Search for the cell housing the specified text and yield its [x, y] center coordinate. 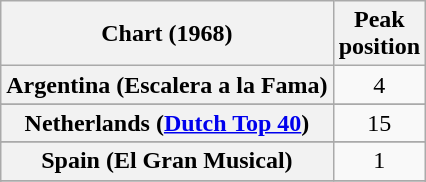
Argentina (Escalera a la Fama) [167, 85]
15 [379, 123]
4 [379, 85]
Peakposition [379, 34]
Spain (El Gran Musical) [167, 161]
1 [379, 161]
Chart (1968) [167, 34]
Netherlands (Dutch Top 40) [167, 123]
